Determine the (x, y) coordinate at the center of the cell enclosing the given text.  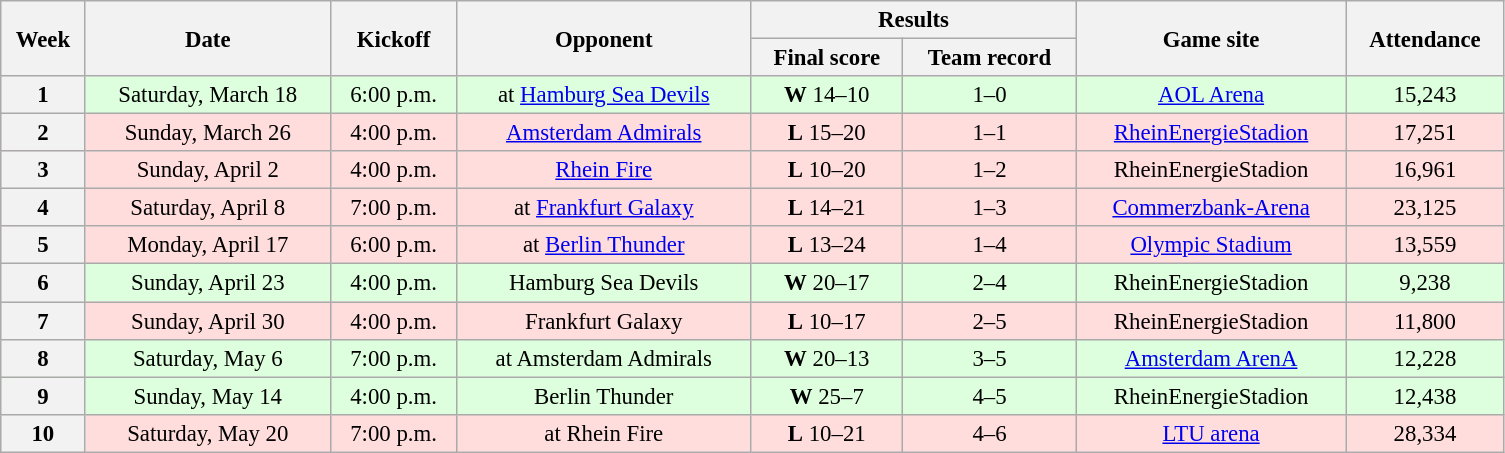
7 (43, 321)
2–5 (990, 321)
1–3 (990, 208)
1–1 (990, 133)
Monday, April 17 (208, 245)
W 20–17 (827, 283)
W 25–7 (827, 396)
Attendance (1425, 38)
1–2 (990, 170)
at Frankfurt Galaxy (604, 208)
L 10–20 (827, 170)
Olympic Stadium (1211, 245)
at Amsterdam Admirals (604, 358)
Amsterdam ArenA (1211, 358)
Opponent (604, 38)
AOL Arena (1211, 95)
Saturday, March 18 (208, 95)
17,251 (1425, 133)
9,238 (1425, 283)
28,334 (1425, 433)
L 10–21 (827, 433)
2 (43, 133)
Game site (1211, 38)
Results (914, 20)
Hamburg Sea Devils (604, 283)
11,800 (1425, 321)
3 (43, 170)
L 15–20 (827, 133)
15,243 (1425, 95)
Commerzbank-Arena (1211, 208)
16,961 (1425, 170)
Sunday, March 26 (208, 133)
Saturday, May 6 (208, 358)
at Hamburg Sea Devils (604, 95)
at Rhein Fire (604, 433)
2–4 (990, 283)
9 (43, 396)
10 (43, 433)
Final score (827, 58)
4–6 (990, 433)
12,438 (1425, 396)
Week (43, 38)
Saturday, May 20 (208, 433)
23,125 (1425, 208)
13,559 (1425, 245)
Team record (990, 58)
12,228 (1425, 358)
L 10–17 (827, 321)
Saturday, April 8 (208, 208)
4 (43, 208)
Frankfurt Galaxy (604, 321)
at Berlin Thunder (604, 245)
1–0 (990, 95)
Kickoff (394, 38)
Rhein Fire (604, 170)
Berlin Thunder (604, 396)
1–4 (990, 245)
6 (43, 283)
W 14–10 (827, 95)
Sunday, April 23 (208, 283)
Sunday, April 30 (208, 321)
1 (43, 95)
8 (43, 358)
W 20–13 (827, 358)
5 (43, 245)
Date (208, 38)
3–5 (990, 358)
L 14–21 (827, 208)
Sunday, May 14 (208, 396)
Amsterdam Admirals (604, 133)
LTU arena (1211, 433)
L 13–24 (827, 245)
4–5 (990, 396)
Sunday, April 2 (208, 170)
